Pinpoint the cell where the given text exists, returning its [X, Y] midpoint coordinate. 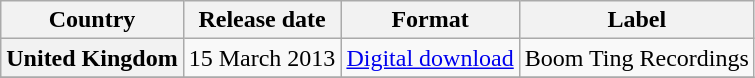
15 March 2013 [262, 58]
Release date [262, 20]
Format [430, 20]
Country [92, 20]
United Kingdom [92, 58]
Boom Ting Recordings [636, 58]
Digital download [430, 58]
Label [636, 20]
